Extract the [X, Y] coordinate from the center of the cell holding the provided text.  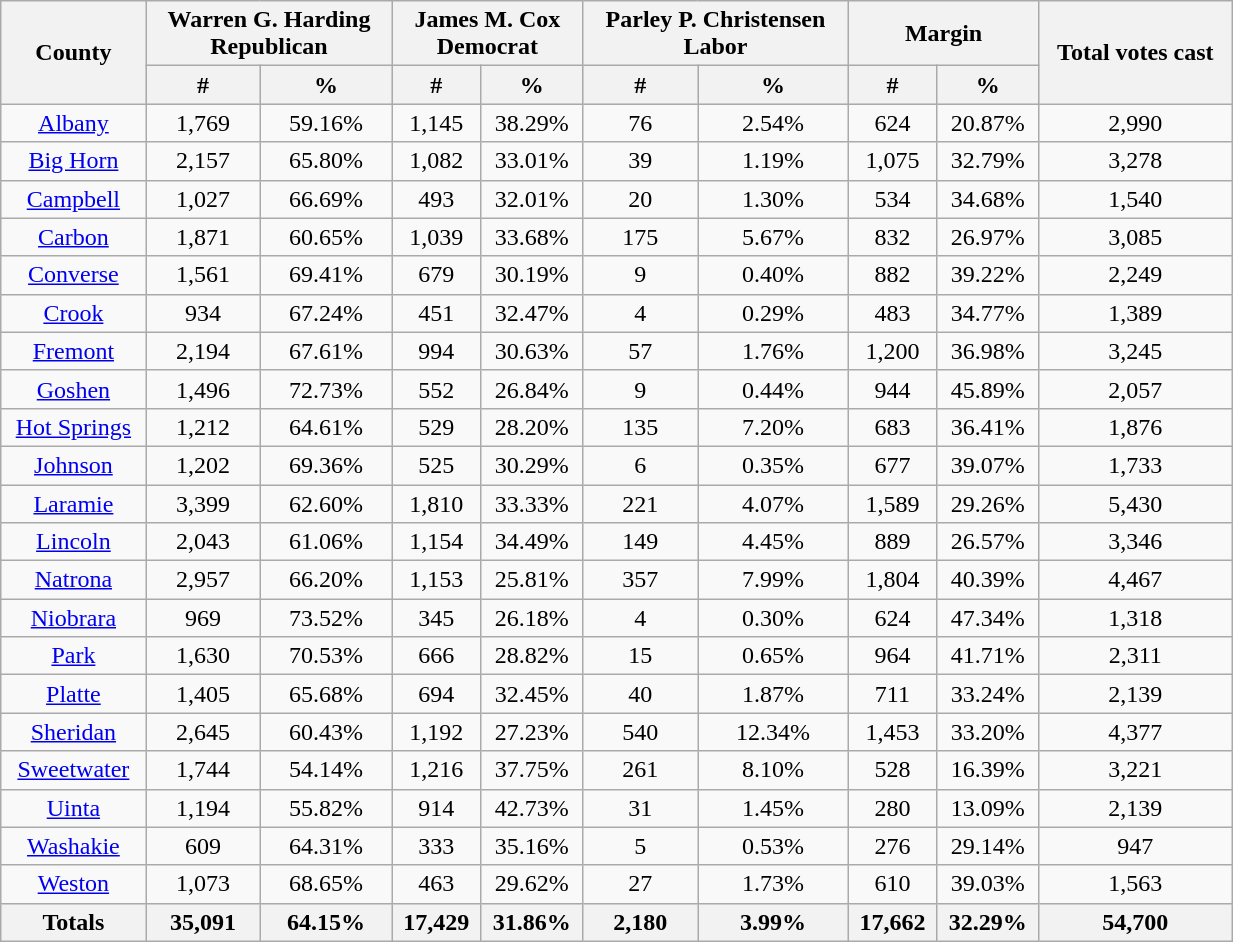
1,202 [203, 465]
28.82% [531, 656]
4.45% [773, 542]
32.45% [531, 694]
Park [74, 656]
66.20% [326, 580]
Lincoln [74, 542]
276 [892, 846]
35.16% [531, 846]
4,467 [1136, 580]
31 [640, 808]
68.65% [326, 884]
1,194 [203, 808]
25.81% [531, 580]
27.23% [531, 732]
26.97% [988, 237]
2,043 [203, 542]
683 [892, 427]
Campbell [74, 199]
29.26% [988, 503]
2,194 [203, 351]
64.61% [326, 427]
Uinta [74, 808]
32.29% [988, 922]
1,871 [203, 237]
1.45% [773, 808]
39.07% [988, 465]
Parley P. ChristensenLabor [716, 34]
357 [640, 580]
1,496 [203, 389]
1,212 [203, 427]
29.62% [531, 884]
40.39% [988, 580]
34.68% [988, 199]
1,192 [436, 732]
2,057 [1136, 389]
1,073 [203, 884]
61.06% [326, 542]
3,399 [203, 503]
666 [436, 656]
889 [892, 542]
540 [640, 732]
39 [640, 161]
33.24% [988, 694]
135 [640, 427]
27 [640, 884]
26.84% [531, 389]
947 [1136, 846]
529 [436, 427]
528 [892, 770]
55.82% [326, 808]
33.01% [531, 161]
1,589 [892, 503]
1,563 [1136, 884]
221 [640, 503]
Margin [944, 34]
552 [436, 389]
711 [892, 694]
33.33% [531, 503]
1.73% [773, 884]
36.98% [988, 351]
30.29% [531, 465]
33.68% [531, 237]
Carbon [74, 237]
5 [640, 846]
1,810 [436, 503]
Crook [74, 313]
5.67% [773, 237]
8.10% [773, 770]
65.68% [326, 694]
3,245 [1136, 351]
17,429 [436, 922]
944 [892, 389]
1,216 [436, 770]
1,804 [892, 580]
1,153 [436, 580]
1,453 [892, 732]
0.53% [773, 846]
James M. CoxDemocrat [488, 34]
2,180 [640, 922]
45.89% [988, 389]
Weston [74, 884]
Washakie [74, 846]
3,278 [1136, 161]
7.99% [773, 580]
Laramie [74, 503]
13.09% [988, 808]
0.40% [773, 275]
1.30% [773, 199]
1.87% [773, 694]
3,346 [1136, 542]
30.19% [531, 275]
679 [436, 275]
33.20% [988, 732]
Natrona [74, 580]
609 [203, 846]
1,876 [1136, 427]
5,430 [1136, 503]
964 [892, 656]
Big Horn [74, 161]
4.07% [773, 503]
32.01% [531, 199]
1,318 [1136, 618]
345 [436, 618]
3,221 [1136, 770]
59.16% [326, 123]
1,733 [1136, 465]
610 [892, 884]
54,700 [1136, 922]
32.47% [531, 313]
2,957 [203, 580]
Niobrara [74, 618]
1,039 [436, 237]
2,311 [1136, 656]
32.79% [988, 161]
16.39% [988, 770]
1,200 [892, 351]
26.57% [988, 542]
0.44% [773, 389]
7.20% [773, 427]
Fremont [74, 351]
1,075 [892, 161]
66.69% [326, 199]
73.52% [326, 618]
Totals [74, 922]
30.63% [531, 351]
1,027 [203, 199]
882 [892, 275]
1.76% [773, 351]
Sheridan [74, 732]
1,769 [203, 123]
2,249 [1136, 275]
534 [892, 199]
333 [436, 846]
0.65% [773, 656]
31.86% [531, 922]
4,377 [1136, 732]
969 [203, 618]
Converse [74, 275]
1,082 [436, 161]
175 [640, 237]
39.03% [988, 884]
677 [892, 465]
2,990 [1136, 123]
261 [640, 770]
29.14% [988, 846]
37.75% [531, 770]
2,645 [203, 732]
994 [436, 351]
41.71% [988, 656]
54.14% [326, 770]
451 [436, 313]
6 [640, 465]
2.54% [773, 123]
Goshen [74, 389]
76 [640, 123]
1,561 [203, 275]
42.73% [531, 808]
35,091 [203, 922]
38.29% [531, 123]
17,662 [892, 922]
Johnson [74, 465]
67.61% [326, 351]
Total votes cast [1136, 52]
40 [640, 694]
Hot Springs [74, 427]
525 [436, 465]
62.60% [326, 503]
Albany [74, 123]
934 [203, 313]
280 [892, 808]
36.41% [988, 427]
57 [640, 351]
39.22% [988, 275]
20.87% [988, 123]
832 [892, 237]
493 [436, 199]
69.41% [326, 275]
1.19% [773, 161]
72.73% [326, 389]
914 [436, 808]
15 [640, 656]
34.49% [531, 542]
0.29% [773, 313]
1,154 [436, 542]
1,405 [203, 694]
694 [436, 694]
3.99% [773, 922]
47.34% [988, 618]
1,389 [1136, 313]
Warren G. HardingRepublican [269, 34]
Platte [74, 694]
65.80% [326, 161]
County [74, 52]
67.24% [326, 313]
64.15% [326, 922]
463 [436, 884]
28.20% [531, 427]
26.18% [531, 618]
2,157 [203, 161]
149 [640, 542]
0.30% [773, 618]
483 [892, 313]
60.65% [326, 237]
60.43% [326, 732]
34.77% [988, 313]
12.34% [773, 732]
69.36% [326, 465]
1,630 [203, 656]
3,085 [1136, 237]
1,145 [436, 123]
1,540 [1136, 199]
70.53% [326, 656]
20 [640, 199]
0.35% [773, 465]
Sweetwater [74, 770]
64.31% [326, 846]
1,744 [203, 770]
